Return the (x, y) coordinate for the center point of the cell that contains the specified text.  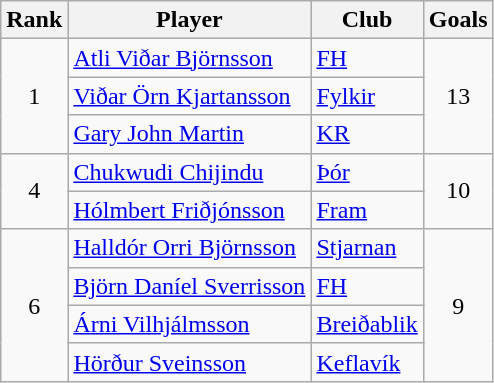
Chukwudi Chijindu (190, 172)
4 (34, 191)
Björn Daníel Sverrisson (190, 286)
Fylkir (367, 96)
10 (458, 191)
Gary John Martin (190, 134)
Hólmbert Friðjónsson (190, 210)
Breiðablik (367, 324)
KR (367, 134)
Fram (367, 210)
Player (190, 20)
Árni Vilhjálmsson (190, 324)
1 (34, 96)
Club (367, 20)
Rank (34, 20)
Þór (367, 172)
Viðar Örn Kjartansson (190, 96)
6 (34, 305)
Stjarnan (367, 248)
13 (458, 96)
Halldór Orri Björnsson (190, 248)
Keflavík (367, 362)
Atli Viðar Björnsson (190, 58)
Goals (458, 20)
9 (458, 305)
Hörður Sveinsson (190, 362)
